Search for the cell housing the specified text and yield its [x, y] center coordinate. 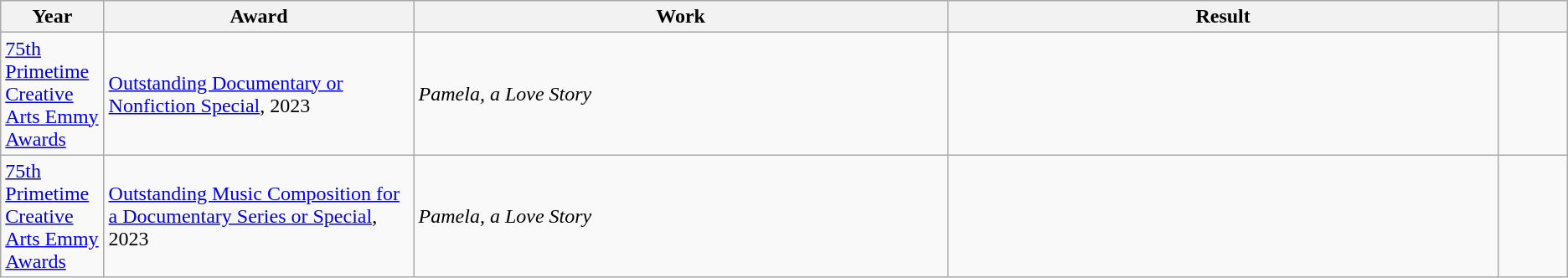
Award [259, 17]
Result [1223, 17]
Outstanding Music Composition for a Documentary Series or Special, 2023 [259, 216]
Work [680, 17]
Year [52, 17]
Outstanding Documentary or Nonfiction Special, 2023 [259, 94]
